Determine the (X, Y) coordinate at the center of the cell enclosing the given text.  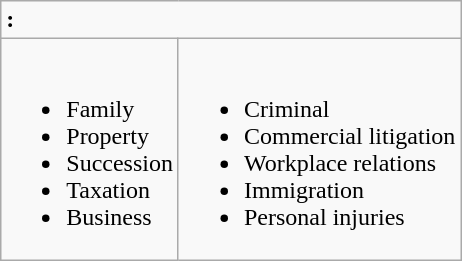
FamilyPropertySuccessionTaxationBusiness (90, 150)
CriminalCommercial litigationWorkplace relationsImmigrationPersonal injuries (319, 150)
: (231, 20)
